Find where the given text appears and provide that cell's center as (X, Y) coordinate. 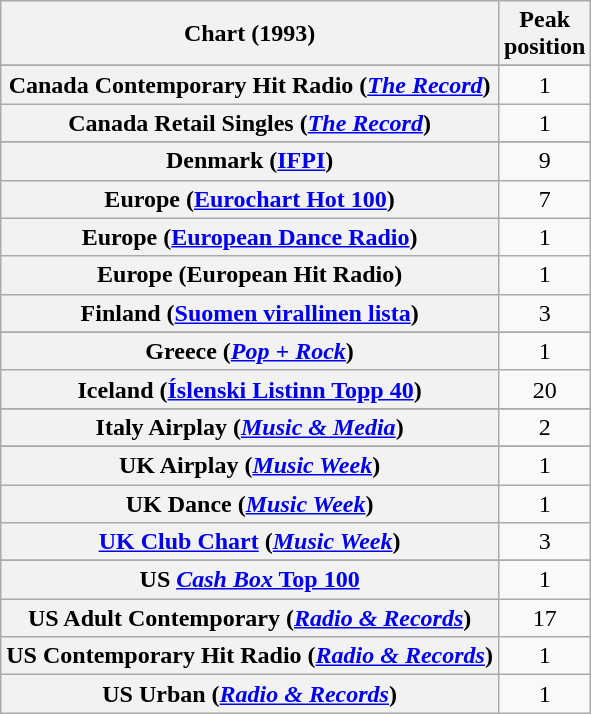
UK Airplay (Music Week) (250, 465)
Canada Contemporary Hit Radio (The Record) (250, 85)
Denmark (IFPI) (250, 161)
20 (544, 389)
Greece (Pop + Rock) (250, 351)
Finland (Suomen virallinen lista) (250, 313)
9 (544, 161)
UK Club Chart (Music Week) (250, 542)
Chart (1993) (250, 34)
Iceland (Íslenski Listinn Topp 40) (250, 389)
Canada Retail Singles (The Record) (250, 123)
17 (544, 618)
Italy Airplay (Music & Media) (250, 427)
US Adult Contemporary (Radio & Records) (250, 618)
2 (544, 427)
Europe (Eurochart Hot 100) (250, 199)
US Urban (Radio & Records) (250, 694)
Europe (European Hit Radio) (250, 275)
US Contemporary Hit Radio (Radio & Records) (250, 656)
Europe (European Dance Radio) (250, 237)
Peakposition (544, 34)
7 (544, 199)
US Cash Box Top 100 (250, 580)
UK Dance (Music Week) (250, 503)
